From the cell containing the given text, extract its center point as [x, y] coordinate. 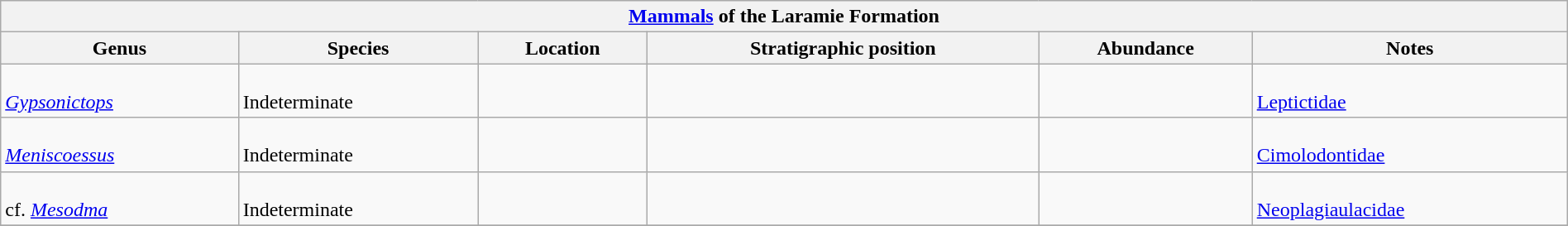
Meniscoessus [119, 144]
Mammals of the Laramie Formation [784, 17]
Gypsonictops [119, 91]
Cimolodontidae [1409, 144]
Leptictidae [1409, 91]
Genus [119, 48]
Species [358, 48]
Notes [1409, 48]
Abundance [1145, 48]
Location [562, 48]
Neoplagiaulacidae [1409, 199]
Stratigraphic position [843, 48]
cf. Mesodma [119, 199]
